Output the (X, Y) coordinate of the center of the cell containing the given text.  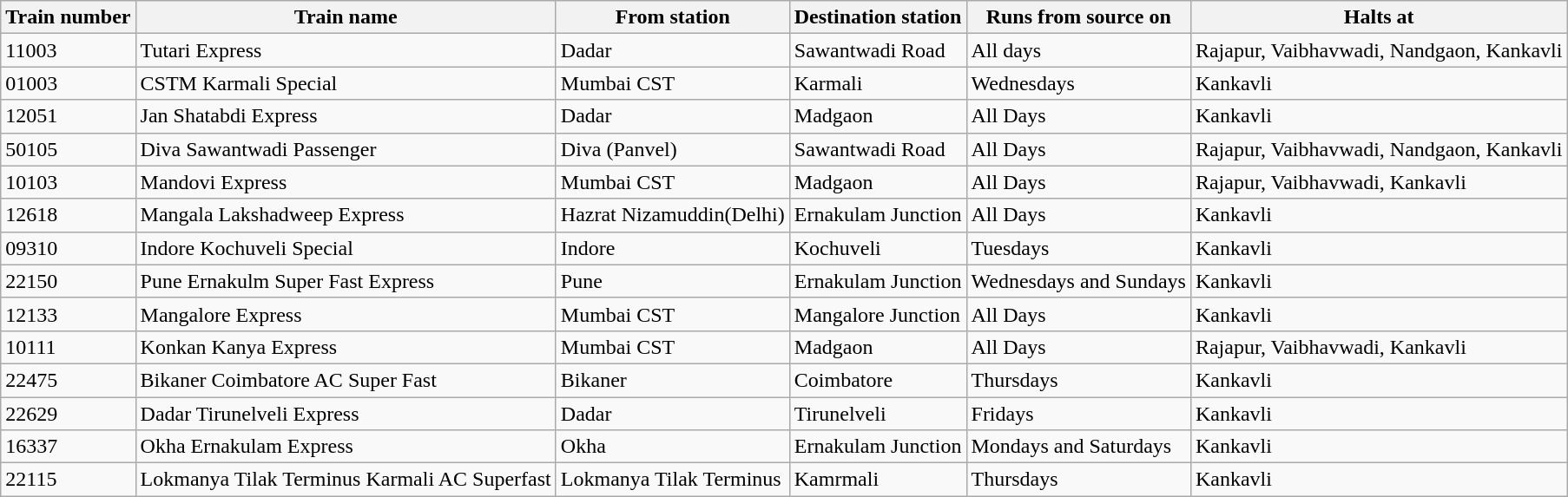
Dadar Tirunelveli Express (346, 414)
10111 (68, 347)
12051 (68, 116)
Lokmanya Tilak Terminus Karmali AC Superfast (346, 480)
22475 (68, 380)
Hazrat Nizamuddin(Delhi) (672, 215)
Kamrmali (878, 480)
Coimbatore (878, 380)
22629 (68, 414)
Wednesdays and Sundays (1078, 281)
Diva (Panvel) (672, 149)
Mangalore Junction (878, 314)
Mangala Lakshadweep Express (346, 215)
Tuesdays (1078, 248)
Pune (672, 281)
Destination station (878, 17)
All days (1078, 50)
12618 (68, 215)
Mangalore Express (346, 314)
Kochuveli (878, 248)
Pune Ernakulm Super Fast Express (346, 281)
Karmali (878, 83)
Okha (672, 447)
Wednesdays (1078, 83)
Bikaner (672, 380)
Indore (672, 248)
Diva Sawantwadi Passenger (346, 149)
Tirunelveli (878, 414)
22115 (68, 480)
09310 (68, 248)
From station (672, 17)
Mondays and Saturdays (1078, 447)
Train number (68, 17)
Indore Kochuveli Special (346, 248)
50105 (68, 149)
Mandovi Express (346, 182)
Jan Shatabdi Express (346, 116)
Train name (346, 17)
16337 (68, 447)
Tutari Express (346, 50)
11003 (68, 50)
Konkan Kanya Express (346, 347)
Okha Ernakulam Express (346, 447)
01003 (68, 83)
Fridays (1078, 414)
Halts at (1379, 17)
Bikaner Coimbatore AC Super Fast (346, 380)
22150 (68, 281)
10103 (68, 182)
CSTM Karmali Special (346, 83)
12133 (68, 314)
Lokmanya Tilak Terminus (672, 480)
Runs from source on (1078, 17)
